Return the (x, y) coordinate for the center point of the cell that contains the specified text.  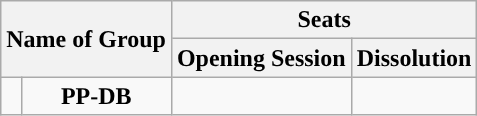
Opening Session (261, 58)
Dissolution (414, 58)
Seats (324, 20)
PP-DB (96, 96)
Name of Group (86, 39)
